Provide the (X, Y) coordinate of the cell's center where the given text is located.  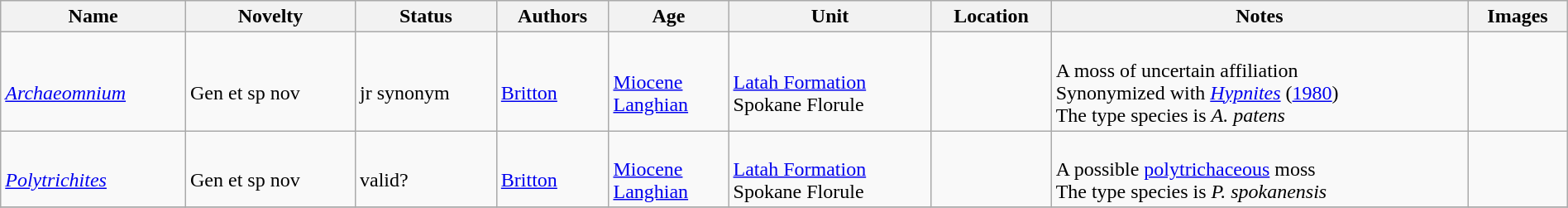
Age (668, 17)
Archaeomnium (93, 81)
Notes (1260, 17)
jr synonym (425, 81)
Location (991, 17)
Unit (830, 17)
Novelty (270, 17)
Status (425, 17)
valid? (425, 169)
Name (93, 17)
A moss of uncertain affiliationSynonymized with Hypnites (1980)The type species is A. patens (1260, 81)
A possible polytrichaceous mossThe type species is P. spokanensis (1260, 169)
Authors (552, 17)
Images (1518, 17)
Polytrichites (93, 169)
